From the cell containing the given text, extract its center point as [X, Y] coordinate. 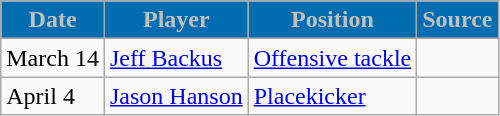
April 4 [53, 96]
Offensive tackle [332, 58]
March 14 [53, 58]
Player [176, 20]
Source [458, 20]
Jeff Backus [176, 58]
Placekicker [332, 96]
Jason Hanson [176, 96]
Date [53, 20]
Position [332, 20]
